Provide the (X, Y) coordinate of the cell's center where the given text is located.  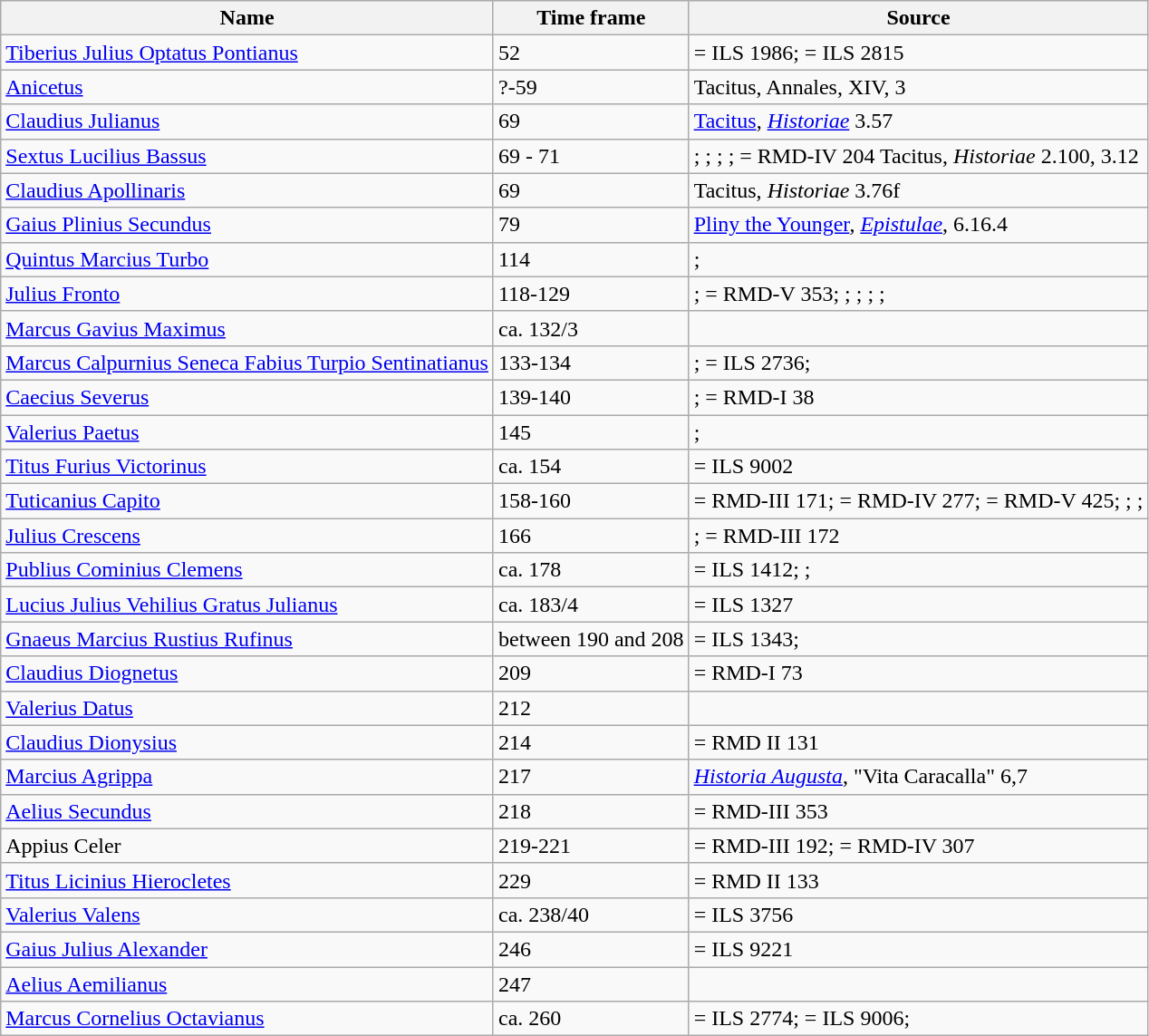
ca. 178 (591, 570)
133-134 (591, 363)
= ILS 1327 (919, 605)
= RMD-III 171; = RMD-IV 277; = RMD-V 425; ; ; (919, 501)
Gaius Plinius Secundus (247, 225)
Claudius Diognetus (247, 673)
Valerius Datus (247, 708)
; = RMD-V 353; ; ; ; ; (919, 294)
139-140 (591, 397)
229 (591, 880)
?-59 (591, 87)
Name (247, 18)
ca. 238/40 (591, 915)
= ILS 9002 (919, 467)
Gaius Julius Alexander (247, 949)
= RMD II 133 (919, 880)
Claudius Apollinaris (247, 190)
= RMD-III 192; = RMD-IV 307 (919, 846)
166 (591, 536)
Tacitus, Historiae 3.57 (919, 121)
Marcus Calpurnius Seneca Fabius Turpio Sentinatianus (247, 363)
114 (591, 259)
118-129 (591, 294)
ca. 132/3 (591, 328)
; = ILS 2736; (919, 363)
Julius Fronto (247, 294)
; = RMD-III 172 (919, 536)
Quintus Marcius Turbo (247, 259)
Valerius Paetus (247, 432)
212 (591, 708)
Tuticanius Capito (247, 501)
Tiberius Julius Optatus Pontianus (247, 53)
Tacitus, Annales, XIV, 3 (919, 87)
Tacitus, Historiae 3.76f (919, 190)
Source (919, 18)
246 (591, 949)
Lucius Julius Vehilius Gratus Julianus (247, 605)
Aelius Secundus (247, 811)
79 (591, 225)
Aelius Aemilianus (247, 983)
between 190 and 208 (591, 639)
= ILS 3756 (919, 915)
= ILS 1412; ; (919, 570)
69 - 71 (591, 156)
Titus Licinius Hierocletes (247, 880)
ca. 260 (591, 1019)
158-160 (591, 501)
Appius Celer (247, 846)
Titus Furius Victorinus (247, 467)
52 (591, 53)
209 (591, 673)
Valerius Valens (247, 915)
Caecius Severus (247, 397)
Claudius Julianus (247, 121)
Marcus Gavius Maximus (247, 328)
= RMD II 131 (919, 742)
Pliny the Younger, Epistulae, 6.16.4 (919, 225)
214 (591, 742)
= ILS 1343; (919, 639)
217 (591, 777)
Julius Crescens (247, 536)
145 (591, 432)
ca. 183/4 (591, 605)
= RMD-I 73 (919, 673)
; = RMD-I 38 (919, 397)
Sextus Lucilius Bassus (247, 156)
; ; ; ; = RMD-IV 204 Tacitus, Historiae 2.100, 3.12 (919, 156)
= ILS 2774; = ILS 9006; (919, 1019)
247 (591, 983)
Marcus Cornelius Octavianus (247, 1019)
ca. 154 (591, 467)
= RMD-III 353 (919, 811)
Claudius Dionysius (247, 742)
= ILS 9221 (919, 949)
= ILS 1986; = ILS 2815 (919, 53)
Time frame (591, 18)
218 (591, 811)
Gnaeus Marcius Rustius Rufinus (247, 639)
219-221 (591, 846)
Marcius Agrippa (247, 777)
Anicetus (247, 87)
Historia Augusta, "Vita Caracalla" 6,7 (919, 777)
Publius Cominius Clemens (247, 570)
